For the text-containing cell, return its midpoint in [x, y] coordinate format. 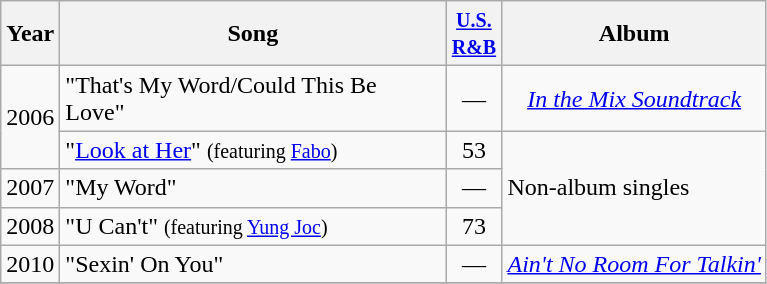
73 [474, 226]
53 [474, 150]
In the Mix Soundtrack [634, 98]
"Sexin' On You" [253, 264]
Non-album singles [634, 188]
2006 [30, 118]
"U Can't" (featuring Yung Joc) [253, 226]
Year [30, 34]
Song [253, 34]
Ain't No Room For Talkin' [634, 264]
"That's My Word/Could This Be Love" [253, 98]
2008 [30, 226]
"My Word" [253, 188]
U.S. R&B [474, 34]
2007 [30, 188]
Album [634, 34]
2010 [30, 264]
"Look at Her" (featuring Fabo) [253, 150]
